Identify which cell holds the provided text, then report its [x, y] central coordinate. 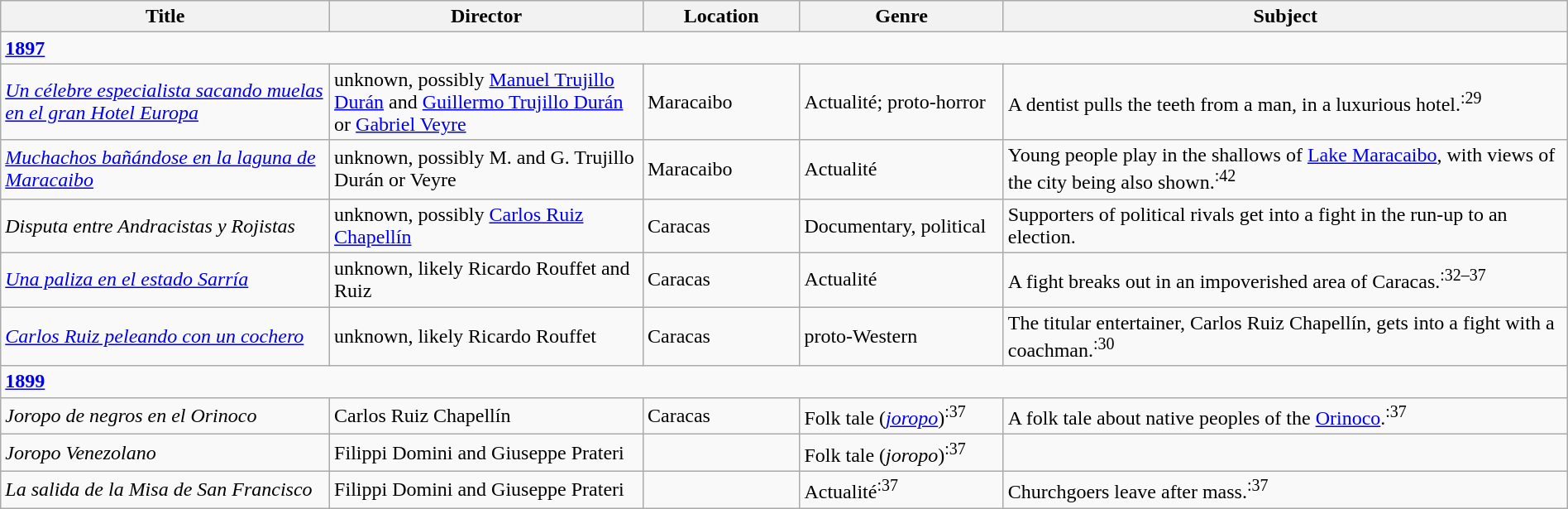
unknown, likely Ricardo Rouffet [486, 337]
Documentary, political [901, 225]
Carlos Ruiz peleando con un cochero [165, 337]
1899 [784, 382]
Director [486, 17]
1897 [784, 48]
A fight breaks out in an impoverished area of Caracas.:32–37 [1285, 280]
A folk tale about native peoples of the Orinoco.:37 [1285, 415]
unknown, possibly Carlos Ruiz Chapellín [486, 225]
Un célebre especialista sacando muelas en el gran Hotel Europa [165, 102]
Location [721, 17]
unknown, likely Ricardo Rouffet and Ruiz [486, 280]
Genre [901, 17]
La salida de la Misa de San Francisco [165, 490]
Carlos Ruiz Chapellín [486, 415]
Churchgoers leave after mass.:37 [1285, 490]
Muchachos bañándose en la laguna de Maracaibo [165, 170]
unknown, possibly Manuel Trujillo Durán and Guillermo Trujillo Durán or Gabriel Veyre [486, 102]
Actualité:37 [901, 490]
Actualité; proto-horror [901, 102]
Joropo Venezolano [165, 454]
Young people play in the shallows of Lake Maracaibo, with views of the city being also shown.:42 [1285, 170]
Una paliza en el estado Sarría [165, 280]
proto-Western [901, 337]
unknown, possibly M. and G. Trujillo Durán or Veyre [486, 170]
Supporters of political rivals get into a fight in the run-up to an election. [1285, 225]
Disputa entre Andracistas y Rojistas [165, 225]
Title [165, 17]
A dentist pulls the teeth from a man, in a luxurious hotel.:29 [1285, 102]
The titular entertainer, Carlos Ruiz Chapellín, gets into a fight with a coachman.:30 [1285, 337]
Subject [1285, 17]
Joropo de negros en el Orinoco [165, 415]
